Identify which cell holds the provided text, then report its (x, y) central coordinate. 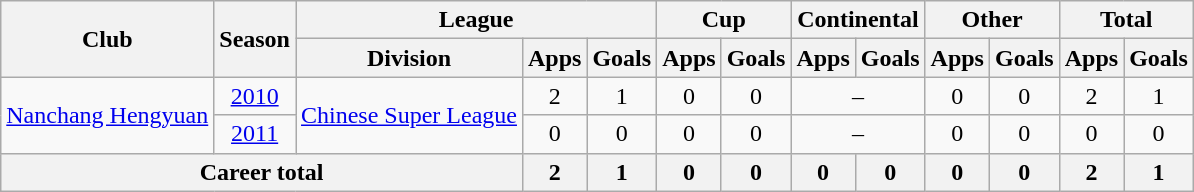
Total (1126, 20)
Chinese Super League (410, 115)
Cup (724, 20)
League (476, 20)
Club (108, 39)
Career total (262, 172)
Nanchang Hengyuan (108, 115)
2011 (255, 134)
Continental (858, 20)
Division (410, 58)
Other (992, 20)
Season (255, 39)
2010 (255, 96)
